Scan for the cell matching the given text and deliver its [x, y] coordinate at center. 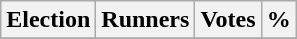
Runners [146, 20]
Election [48, 20]
Votes [228, 20]
% [278, 20]
